Locate the cell with the specified text and output its (X, Y) center coordinate. 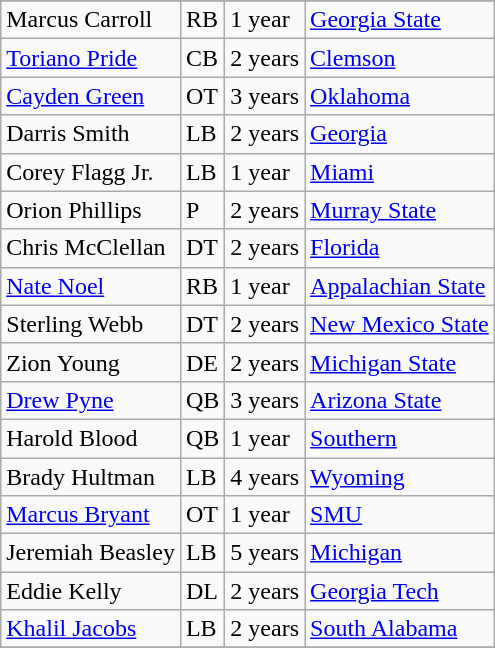
South Alabama (400, 629)
Corey Flagg Jr. (91, 172)
Miami (400, 172)
DE (202, 362)
Cayden Green (91, 96)
Georgia (400, 134)
4 years (265, 477)
Orion Phillips (91, 210)
5 years (265, 553)
SMU (400, 515)
Sterling Webb (91, 324)
Toriano Pride (91, 58)
Darris Smith (91, 134)
DL (202, 591)
Zion Young (91, 362)
P (202, 210)
Brady Hultman (91, 477)
Chris McClellan (91, 248)
Georgia Tech (400, 591)
New Mexico State (400, 324)
Clemson (400, 58)
Arizona State (400, 400)
Marcus Bryant (91, 515)
Drew Pyne (91, 400)
Nate Noel (91, 286)
Wyoming (400, 477)
Georgia State (400, 20)
Michigan (400, 553)
Murray State (400, 210)
Southern (400, 438)
Oklahoma (400, 96)
CB (202, 58)
Khalil Jacobs (91, 629)
Michigan State (400, 362)
Marcus Carroll (91, 20)
Eddie Kelly (91, 591)
Appalachian State (400, 286)
Jeremiah Beasley (91, 553)
Harold Blood (91, 438)
Florida (400, 248)
